Locate the cell with the specified text and output its [x, y] center coordinate. 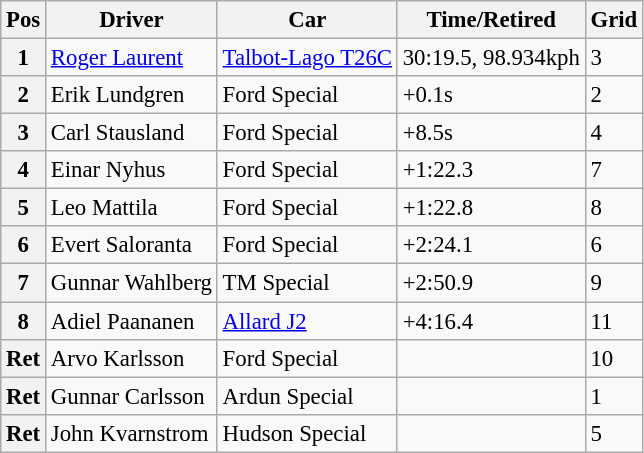
Roger Laurent [132, 58]
Adiel Paananen [132, 321]
TM Special [307, 283]
Gunnar Carlsson [132, 396]
Pos [24, 20]
Talbot-Lago T26C [307, 58]
Grid [614, 20]
+4:16.4 [491, 321]
11 [614, 321]
Time/Retired [491, 20]
30:19.5, 98.934kph [491, 58]
Leo Mattila [132, 208]
Allard J2 [307, 321]
Ardun Special [307, 396]
+1:22.3 [491, 170]
+2:50.9 [491, 283]
Erik Lundgren [132, 95]
+2:24.1 [491, 245]
Gunnar Wahlberg [132, 283]
10 [614, 358]
Car [307, 20]
+1:22.8 [491, 208]
Hudson Special [307, 433]
Evert Saloranta [132, 245]
John Kvarnstrom [132, 433]
Carl Stausland [132, 133]
9 [614, 283]
+8.5s [491, 133]
+0.1s [491, 95]
Driver [132, 20]
Arvo Karlsson [132, 358]
Einar Nyhus [132, 170]
